Determine the [X, Y] coordinate at the center of the cell enclosing the given text.  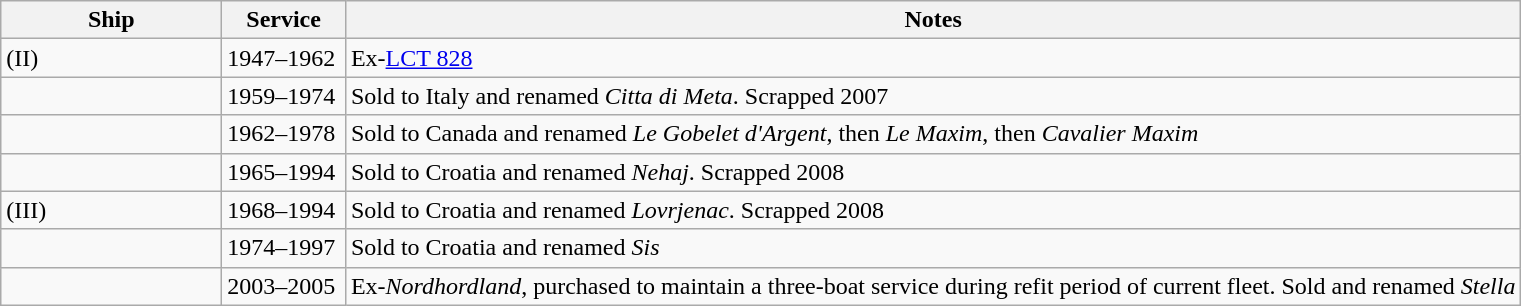
(II) [112, 58]
Ship [112, 20]
1965–1994 [284, 172]
Sold to Croatia and renamed Sis [933, 248]
Sold to Croatia and renamed Lovrjenac. Scrapped 2008 [933, 210]
1968–1994 [284, 210]
1962–1978 [284, 134]
Sold to Italy and renamed Citta di Meta. Scrapped 2007 [933, 96]
Sold to Croatia and renamed Nehaj. Scrapped 2008 [933, 172]
Ex-Nordhordland, purchased to maintain a three-boat service during refit period of current fleet. Sold and renamed Stella [933, 286]
1947–1962 [284, 58]
Sold to Canada and renamed Le Gobelet d'Argent, then Le Maxim, then Cavalier Maxim [933, 134]
Notes [933, 20]
1959–1974 [284, 96]
Ex-LCT 828 [933, 58]
1974–1997 [284, 248]
2003–2005 [284, 286]
Service [284, 20]
(III) [112, 210]
